Find where the given text appears and provide that cell's center as [x, y] coordinate. 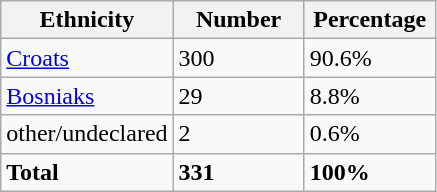
Bosniaks [87, 96]
100% [370, 172]
331 [238, 172]
Percentage [370, 20]
Ethnicity [87, 20]
300 [238, 58]
29 [238, 96]
Number [238, 20]
Croats [87, 58]
8.8% [370, 96]
0.6% [370, 134]
90.6% [370, 58]
other/undeclared [87, 134]
2 [238, 134]
Total [87, 172]
